Search for the cell housing the specified text and yield its (x, y) center coordinate. 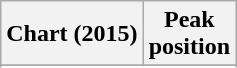
Peakposition (189, 34)
Chart (2015) (72, 34)
